Extract the (X, Y) coordinate from the center of the cell holding the provided text.  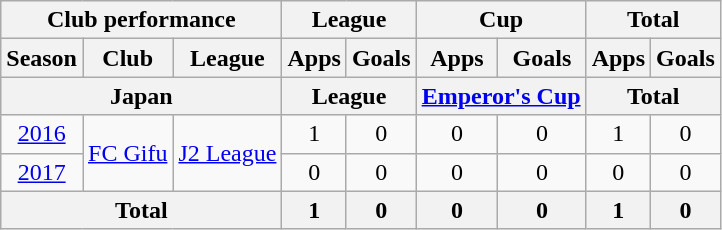
2016 (42, 134)
Club (127, 58)
Emperor's Cup (501, 96)
Japan (142, 96)
Club performance (142, 20)
FC Gifu (127, 153)
Season (42, 58)
2017 (42, 172)
Cup (501, 20)
J2 League (228, 153)
